Find where the given text appears and provide that cell's center as (x, y) coordinate. 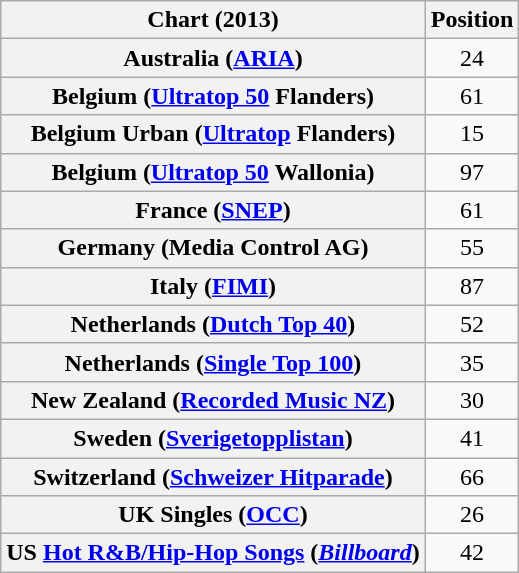
New Zealand (Recorded Music NZ) (213, 400)
30 (472, 400)
Australia (ARIA) (213, 58)
Belgium (Ultratop 50 Wallonia) (213, 172)
52 (472, 324)
97 (472, 172)
24 (472, 58)
Belgium (Ultratop 50 Flanders) (213, 96)
87 (472, 286)
US Hot R&B/Hip-Hop Songs (Billboard) (213, 553)
Netherlands (Dutch Top 40) (213, 324)
42 (472, 553)
Netherlands (Single Top 100) (213, 362)
Switzerland (Schweizer Hitparade) (213, 477)
Italy (FIMI) (213, 286)
Sweden (Sverigetopplistan) (213, 438)
35 (472, 362)
Germany (Media Control AG) (213, 248)
Belgium Urban (Ultratop Flanders) (213, 134)
55 (472, 248)
UK Singles (OCC) (213, 515)
26 (472, 515)
Chart (2013) (213, 20)
France (SNEP) (213, 210)
66 (472, 477)
41 (472, 438)
15 (472, 134)
Position (472, 20)
